Return the (x, y) coordinate for the center point of the cell that contains the specified text.  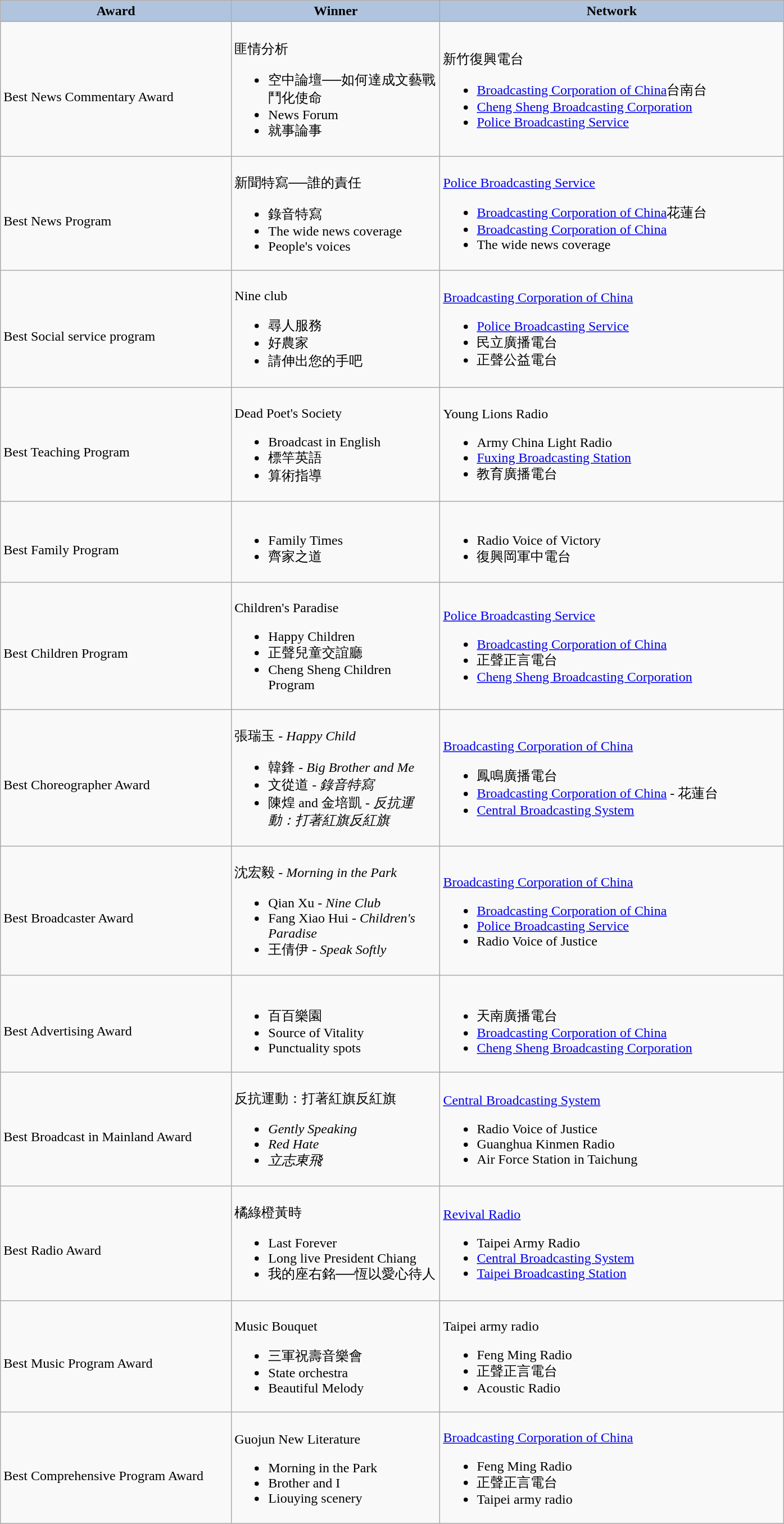
Dead Poet's SocietyBroadcast in English標竿英語算術指導 (336, 444)
新竹復興電台Broadcasting Corporation of China台南台Cheng Sheng Broadcasting CorporationPolice Broadcasting Service (611, 89)
Best Music Program Award (116, 1356)
Broadcasting Corporation of ChinaFeng Ming Radio正聲正言電台Taipei army radio (611, 1468)
Best News Program (116, 214)
新聞特寫──誰的責任錄音特寫The wide news coveragePeople's voices (336, 214)
Best Children Program (116, 646)
Young Lions RadioArmy China Light RadioFuxing Broadcasting Station教育廣播電台 (611, 444)
Best Broadcast in Mainland Award (116, 1129)
Taipei army radioFeng Ming Radio正聲正言電台Acoustic Radio (611, 1356)
Best Comprehensive Program Award (116, 1468)
Broadcasting Corporation of China鳳鳴廣播電台Broadcasting Corporation of China - 花蓮台Central Broadcasting System (611, 778)
Nine club尋人服務好農家請伸出您的手吧 (336, 329)
Best Radio Award (116, 1243)
Winner (336, 11)
Best Choreographer Award (116, 778)
Best Broadcaster Award (116, 911)
Revival RadioTaipei Army RadioCentral Broadcasting SystemTaipei Broadcasting Station (611, 1243)
Broadcasting Corporation of ChinaPolice Broadcasting Service民立廣播電台正聲公益電台 (611, 329)
Music Bouquet三軍祝壽音樂會State orchestraBeautiful Melody (336, 1356)
Children's ParadiseHappy Children正聲兒童交誼廳Cheng Sheng Children Program (336, 646)
Guojun New LiteratureMorning in the ParkBrother and ILiouying scenery (336, 1468)
Broadcasting Corporation of ChinaBroadcasting Corporation of ChinaPolice Broadcasting ServiceRadio Voice of Justice (611, 911)
Best Advertising Award (116, 1024)
Radio Voice of Victory復興岡軍中電台 (611, 542)
Award (116, 11)
Best Social service program (116, 329)
Family Times齊家之道 (336, 542)
Police Broadcasting ServiceBroadcasting Corporation of China正聲正言電台Cheng Sheng Broadcasting Corporation (611, 646)
反抗運動：打著紅旗反紅旗Gently SpeakingRed Hate立志東飛 (336, 1129)
匪情分析空中論壇──如何達成文藝戰鬥化使命News Forum就事論事 (336, 89)
百百樂園Source of VitalityPunctuality spots (336, 1024)
沈宏毅 - Morning in the ParkQian Xu - Nine ClubFang Xiao Hui - Children's Paradise王倩伊 - Speak Softly (336, 911)
Central Broadcasting SystemRadio Voice of JusticeGuanghua Kinmen RadioAir Force Station in Taichung (611, 1129)
Best Family Program (116, 542)
橘綠橙黃時Last ForeverLong live President Chiang我的座右銘──恆以愛心待人 (336, 1243)
Network (611, 11)
Best News Commentary Award (116, 89)
Police Broadcasting ServiceBroadcasting Corporation of China花蓮台Broadcasting Corporation of ChinaThe wide news coverage (611, 214)
Best Teaching Program (116, 444)
天南廣播電台Broadcasting Corporation of ChinaCheng Sheng Broadcasting Corporation (611, 1024)
張瑞玉 - Happy Child韓鋒 - Big Brother and Me文從道 - 錄音特寫陳煌 and 金培凱 - 反抗運動：打著紅旗反紅旗 (336, 778)
